Find where the given text appears and provide that cell's center as (X, Y) coordinate. 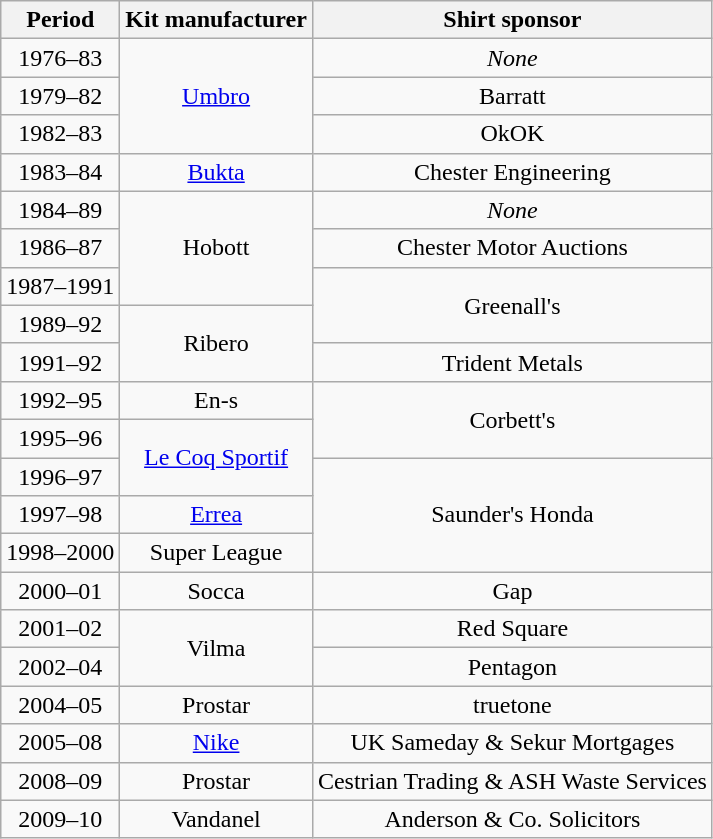
Vilma (216, 648)
Gap (512, 591)
UK Sameday & Sekur Mortgages (512, 743)
1987–1991 (60, 286)
OkOK (512, 134)
Cestrian Trading & ASH Waste Services (512, 781)
Shirt sponsor (512, 20)
2008–09 (60, 781)
1998–2000 (60, 553)
1983–84 (60, 172)
Barratt (512, 96)
Red Square (512, 629)
Errea (216, 515)
Vandanel (216, 819)
1986–87 (60, 248)
Period (60, 20)
1996–97 (60, 477)
Ribero (216, 343)
Trident Metals (512, 362)
Chester Engineering (512, 172)
Saunder's Honda (512, 515)
1997–98 (60, 515)
Anderson & Co. Solicitors (512, 819)
Nike (216, 743)
Hobott (216, 248)
1982–83 (60, 134)
1984–89 (60, 210)
truetone (512, 705)
2000–01 (60, 591)
Bukta (216, 172)
2004–05 (60, 705)
2002–04 (60, 667)
2001–02 (60, 629)
Pentagon (512, 667)
1992–95 (60, 400)
Super League (216, 553)
1979–82 (60, 96)
2009–10 (60, 819)
2005–08 (60, 743)
1995–96 (60, 438)
1989–92 (60, 324)
En-s (216, 400)
Corbett's (512, 419)
Greenall's (512, 305)
1991–92 (60, 362)
Le Coq Sportif (216, 457)
Socca (216, 591)
Umbro (216, 96)
1976–83 (60, 58)
Chester Motor Auctions (512, 248)
Kit manufacturer (216, 20)
